Search for the cell housing the specified text and yield its [X, Y] center coordinate. 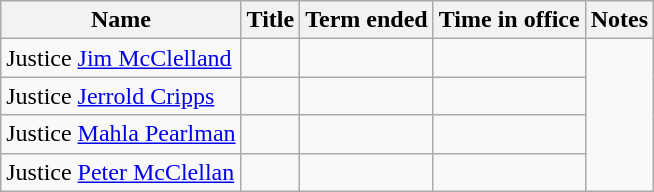
Justice Jim McClelland [121, 58]
Time in office [509, 20]
Name [121, 20]
Title [270, 20]
Justice Jerrold Cripps [121, 96]
Term ended [367, 20]
Justice Peter McClellan [121, 172]
Notes [619, 20]
Justice Mahla Pearlman [121, 134]
